For the text-containing cell, return its midpoint in [x, y] coordinate format. 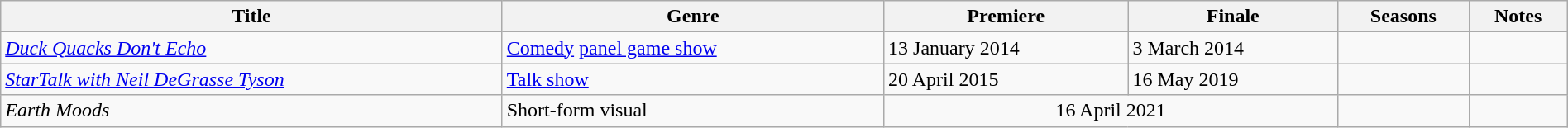
3 March 2014 [1233, 48]
Notes [1518, 17]
Premiere [1006, 17]
16 May 2019 [1233, 79]
Talk show [693, 79]
Genre [693, 17]
Short-form visual [693, 111]
Comedy panel game show [693, 48]
13 January 2014 [1006, 48]
16 April 2021 [1111, 111]
Duck Quacks Don't Echo [251, 48]
20 April 2015 [1006, 79]
Finale [1233, 17]
Seasons [1404, 17]
Earth Moods [251, 111]
StarTalk with Neil DeGrasse Tyson [251, 79]
Title [251, 17]
